Output the (x, y) coordinate of the center of the cell containing the given text.  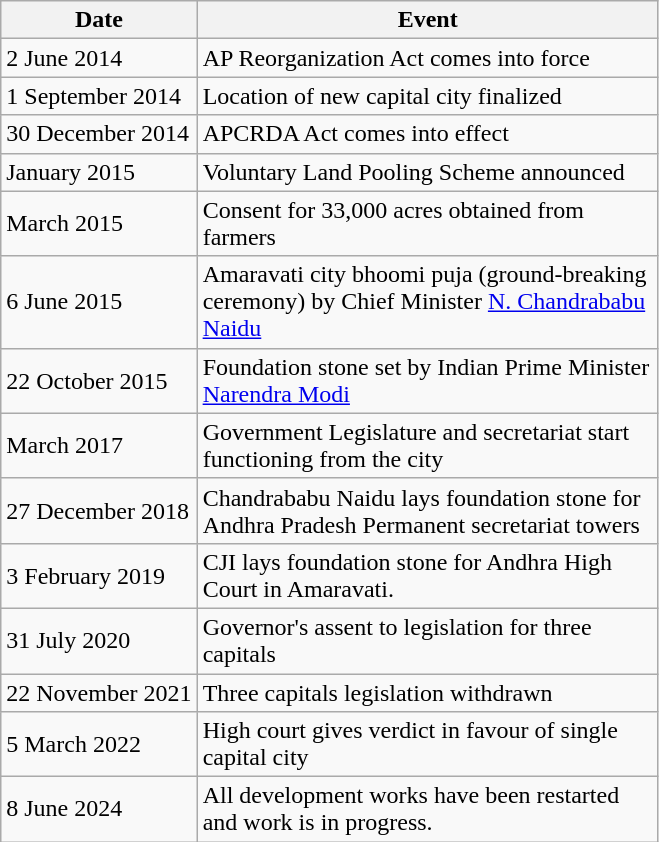
High court gives verdict in favour of single capital city (428, 744)
Location of new capital city finalized (428, 96)
March 2017 (99, 446)
March 2015 (99, 224)
3 February 2019 (99, 576)
27 December 2018 (99, 510)
Governor's assent to legislation for three capitals (428, 640)
6 June 2015 (99, 302)
Three capitals legislation withdrawn (428, 693)
Chandrababu Naidu lays foundation stone for Andhra Pradesh Permanent secretariat towers (428, 510)
Consent for 33,000 acres obtained from farmers (428, 224)
Event (428, 20)
CJI lays foundation stone for Andhra High Court in Amaravati. (428, 576)
Date (99, 20)
2 June 2014 (99, 58)
8 June 2024 (99, 810)
1 September 2014 (99, 96)
22 October 2015 (99, 380)
30 December 2014 (99, 134)
22 November 2021 (99, 693)
APCRDA Act comes into effect (428, 134)
Foundation stone set by Indian Prime Minister Narendra Modi (428, 380)
Amaravati city bhoomi puja (ground-breaking ceremony) by Chief Minister N. Chandrababu Naidu (428, 302)
31 July 2020 (99, 640)
Government Legislature and secretariat start functioning from the city (428, 446)
AP Reorganization Act comes into force (428, 58)
All development works have been restarted and work is in progress. (428, 810)
January 2015 (99, 172)
Voluntary Land Pooling Scheme announced (428, 172)
5 March 2022 (99, 744)
